From the cell containing the given text, extract its center point as (X, Y) coordinate. 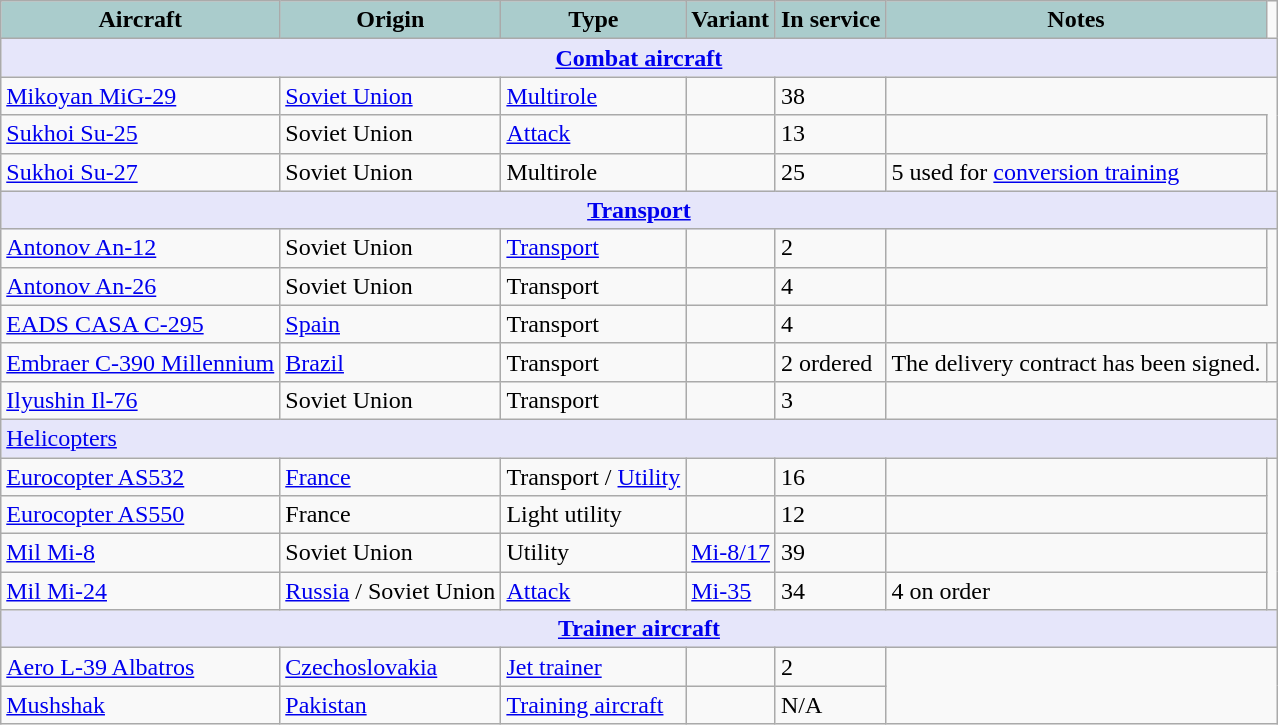
Training aircraft (594, 705)
5 used for conversion training (1076, 172)
Antonov An-12 (140, 248)
13 (830, 134)
Mi-8/17 (731, 553)
Ilyushin Il-76 (140, 400)
Type (594, 20)
25 (830, 172)
16 (830, 477)
Combat aircraft (639, 58)
Czechoslovakia (390, 667)
Sukhoi Su-27 (140, 172)
Mil Mi-24 (140, 591)
Brazil (390, 362)
12 (830, 515)
EADS CASA C-295 (140, 324)
Aircraft (140, 20)
Eurocopter AS532 (140, 477)
Mil Mi-8 (140, 553)
Embraer C-390 Millennium (140, 362)
4 on order (1076, 591)
Mikoyan MiG-29 (140, 96)
Mi-35 (731, 591)
34 (830, 591)
38 (830, 96)
The delivery contract has been signed. (1076, 362)
In service (830, 20)
Utility (594, 553)
Origin (390, 20)
Eurocopter AS550 (140, 515)
Spain (390, 324)
2 ordered (830, 362)
Sukhoi Su-25 (140, 134)
Transport / Utility (594, 477)
Aero L-39 Albatros (140, 667)
Jet trainer (594, 667)
Mushshak (140, 705)
Variant (731, 20)
Light utility (594, 515)
Russia / Soviet Union (390, 591)
N/A (830, 705)
Helicopters (639, 438)
3 (830, 400)
Antonov An-26 (140, 286)
Notes (1076, 20)
Pakistan (390, 705)
Trainer aircraft (639, 629)
39 (830, 553)
